Scan for the cell matching the given text and deliver its (X, Y) coordinate at center. 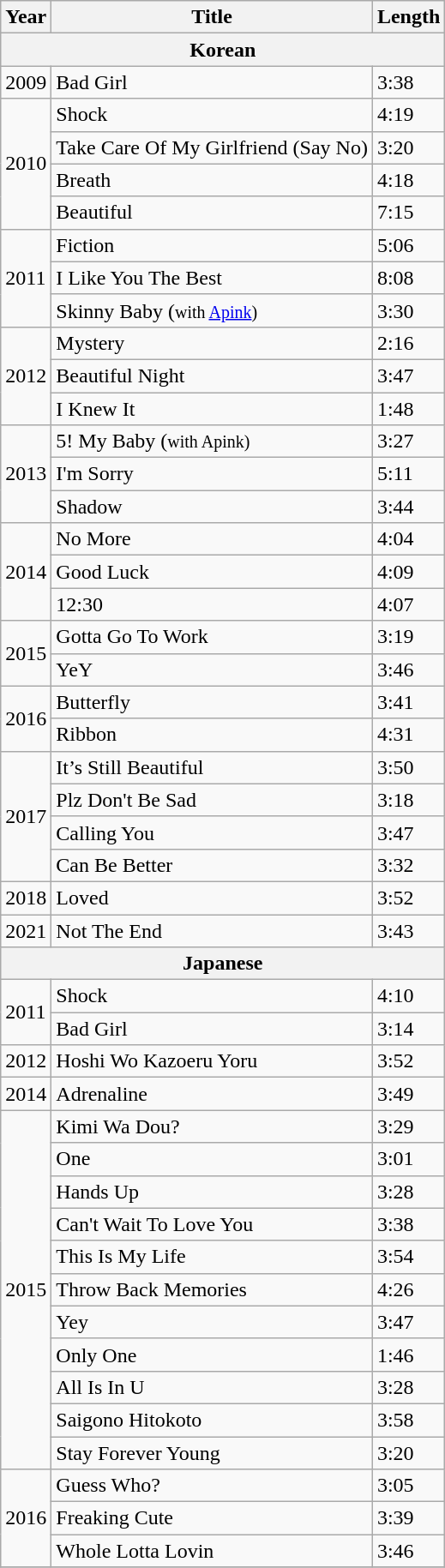
All Is In U (213, 1387)
YeY (213, 670)
3:14 (408, 1029)
Skinny Baby (with Apink) (213, 310)
Beautiful Night (213, 375)
Not The End (213, 930)
Fiction (213, 245)
3:41 (408, 702)
Can't Wait To Love You (213, 1224)
3:43 (408, 930)
5:06 (408, 245)
I'm Sorry (213, 474)
3:30 (408, 310)
Hands Up (213, 1192)
It’s Still Beautiful (213, 767)
3:29 (408, 1126)
3:54 (408, 1257)
3:18 (408, 800)
Shadow (213, 507)
4:09 (408, 572)
3:39 (408, 1518)
1:48 (408, 409)
One (213, 1159)
8:08 (408, 278)
Japanese (223, 964)
Gotta Go To Work (213, 637)
4:10 (408, 996)
Butterfly (213, 702)
2017 (26, 816)
Take Care Of My Girlfriend (Say No) (213, 147)
3:44 (408, 507)
2018 (26, 898)
Only One (213, 1355)
1:46 (408, 1355)
Breath (213, 180)
4:04 (408, 539)
Freaking Cute (213, 1518)
2013 (26, 474)
4:19 (408, 115)
2010 (26, 164)
This Is My Life (213, 1257)
5:11 (408, 474)
Mystery (213, 343)
Stay Forever Young (213, 1453)
3:32 (408, 865)
3:50 (408, 767)
Hoshi Wo Kazoeru Yoru (213, 1061)
Loved (213, 898)
Whole Lotta Lovin (213, 1551)
Calling You (213, 832)
Yey (213, 1322)
Beautiful (213, 213)
3:27 (408, 442)
Title (213, 17)
I Knew It (213, 409)
3:05 (408, 1486)
12:30 (213, 604)
4:18 (408, 180)
Throw Back Memories (213, 1289)
2:16 (408, 343)
Adrenaline (213, 1094)
4:07 (408, 604)
Guess Who? (213, 1486)
Year (26, 17)
Length (408, 17)
Plz Don't Be Sad (213, 800)
5! My Baby (with Apink) (213, 442)
4:31 (408, 735)
Good Luck (213, 572)
Can Be Better (213, 865)
4:26 (408, 1289)
3:49 (408, 1094)
I Like You The Best (213, 278)
2009 (26, 82)
3:19 (408, 637)
3:01 (408, 1159)
7:15 (408, 213)
3:58 (408, 1420)
Korean (223, 50)
Ribbon (213, 735)
Kimi Wa Dou? (213, 1126)
2021 (26, 930)
No More (213, 539)
Saigono Hitokoto (213, 1420)
